Provide the [X, Y] coordinate of the cell's center where the given text is located.  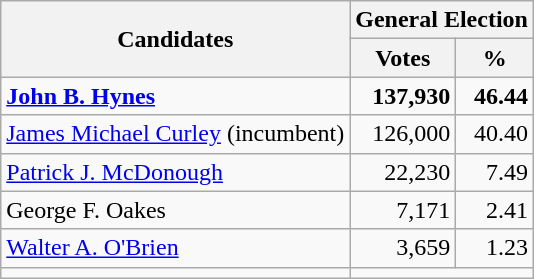
James Michael Curley (incumbent) [176, 134]
1.23 [495, 248]
22,230 [403, 172]
Patrick J. McDonough [176, 172]
46.44 [495, 96]
137,930 [403, 96]
Votes [403, 58]
% [495, 58]
Candidates [176, 39]
7,171 [403, 210]
126,000 [403, 134]
General Election [442, 20]
2.41 [495, 210]
3,659 [403, 248]
George F. Oakes [176, 210]
40.40 [495, 134]
Walter A. O'Brien [176, 248]
7.49 [495, 172]
John B. Hynes [176, 96]
